Find where the given text appears and provide that cell's center as (x, y) coordinate. 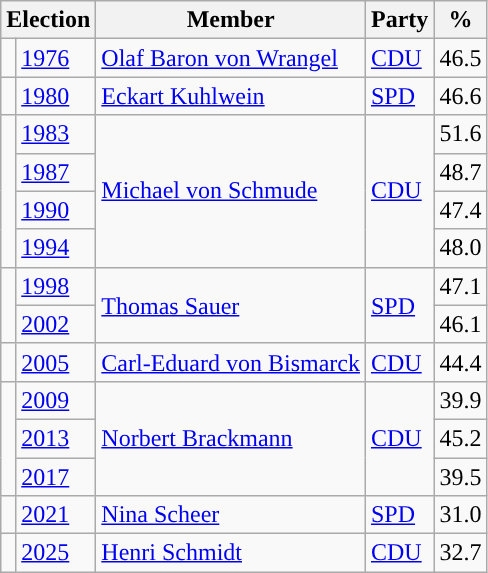
46.6 (460, 96)
2013 (56, 438)
Eckart Kuhlwein (231, 96)
Election (48, 20)
Norbert Brackmann (231, 438)
Carl-Eduard von Bismarck (231, 362)
2021 (56, 515)
Michael von Schmude (231, 191)
1976 (56, 58)
48.0 (460, 248)
Nina Scheer (231, 515)
2017 (56, 477)
46.5 (460, 58)
39.9 (460, 400)
Henri Schmidt (231, 553)
32.7 (460, 553)
31.0 (460, 515)
2005 (56, 362)
44.4 (460, 362)
2025 (56, 553)
1994 (56, 248)
Olaf Baron von Wrangel (231, 58)
1998 (56, 286)
47.1 (460, 286)
1990 (56, 210)
1987 (56, 172)
51.6 (460, 134)
% (460, 20)
1980 (56, 96)
47.4 (460, 210)
45.2 (460, 438)
39.5 (460, 477)
2009 (56, 400)
Thomas Sauer (231, 305)
Party (399, 20)
1983 (56, 134)
48.7 (460, 172)
Member (231, 20)
2002 (56, 324)
46.1 (460, 324)
